From the cell containing the given text, extract its center point as [X, Y] coordinate. 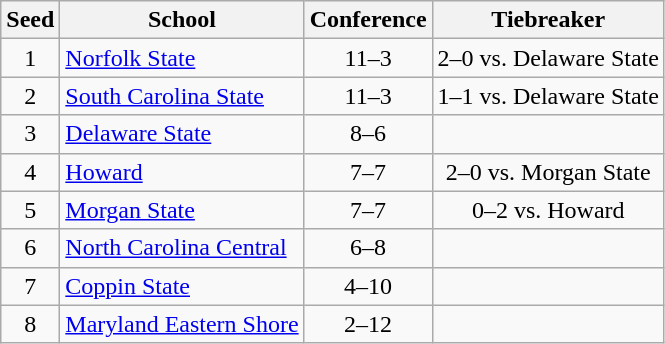
North Carolina Central [182, 248]
Conference [368, 20]
South Carolina State [182, 96]
2–0 vs. Delaware State [548, 58]
7 [30, 286]
Morgan State [182, 210]
Howard [182, 172]
2–12 [368, 324]
Tiebreaker [548, 20]
2 [30, 96]
0–2 vs. Howard [548, 210]
Delaware State [182, 134]
8 [30, 324]
1 [30, 58]
6–8 [368, 248]
8–6 [368, 134]
Maryland Eastern Shore [182, 324]
Norfolk State [182, 58]
4 [30, 172]
5 [30, 210]
2–0 vs. Morgan State [548, 172]
Coppin State [182, 286]
3 [30, 134]
1–1 vs. Delaware State [548, 96]
Seed [30, 20]
6 [30, 248]
School [182, 20]
4–10 [368, 286]
